From the cell containing the given text, extract its center point as [x, y] coordinate. 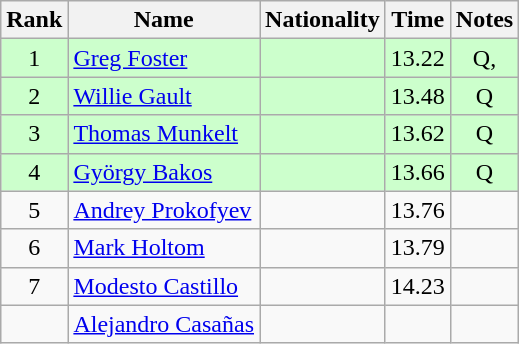
Andrey Prokofyev [164, 210]
13.62 [418, 134]
13.48 [418, 96]
Time [418, 20]
Rank [34, 20]
1 [34, 58]
Thomas Munkelt [164, 134]
Modesto Castillo [164, 286]
13.22 [418, 58]
13.76 [418, 210]
4 [34, 172]
14.23 [418, 286]
Nationality [323, 20]
2 [34, 96]
Notes [484, 20]
6 [34, 248]
Willie Gault [164, 96]
Alejandro Casañas [164, 324]
Name [164, 20]
György Bakos [164, 172]
Q, [484, 58]
5 [34, 210]
3 [34, 134]
13.79 [418, 248]
Mark Holtom [164, 248]
13.66 [418, 172]
Greg Foster [164, 58]
7 [34, 286]
